Locate the cell with the specified text and output its [x, y] center coordinate. 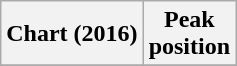
Chart (2016) [72, 34]
Peak position [189, 34]
